Identify which cell holds the provided text, then report its (X, Y) central coordinate. 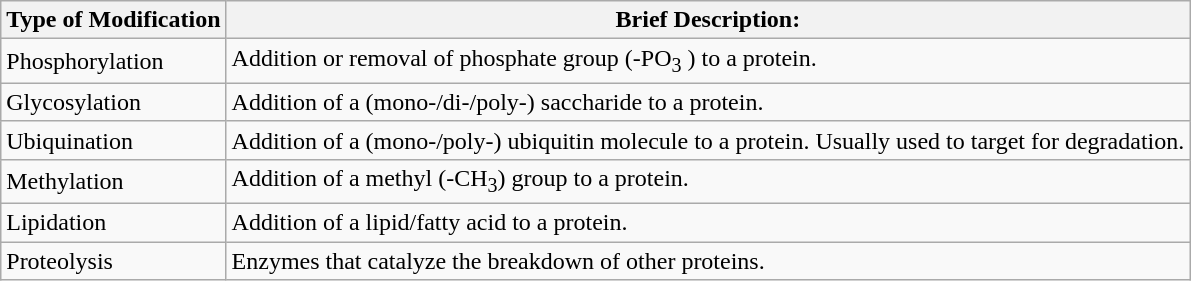
Brief Description: (708, 20)
Lipidation (114, 223)
Enzymes that catalyze the breakdown of other proteins. (708, 261)
Glycosylation (114, 102)
Ubiquination (114, 140)
Addition or removal of phosphate group (-PO3 ) to a protein. (708, 61)
Phosphorylation (114, 61)
Proteolysis (114, 261)
Methylation (114, 181)
Addition of a lipid/fatty acid to a protein. (708, 223)
Addition of a (mono-/di-/poly-) saccharide to a protein. (708, 102)
Addition of a methyl (-CH3) group to a protein. (708, 181)
Type of Modification (114, 20)
Addition of a (mono-/poly-) ubiquitin molecule to a protein. Usually used to target for degradation. (708, 140)
